Locate the cell with the specified text and output its [x, y] center coordinate. 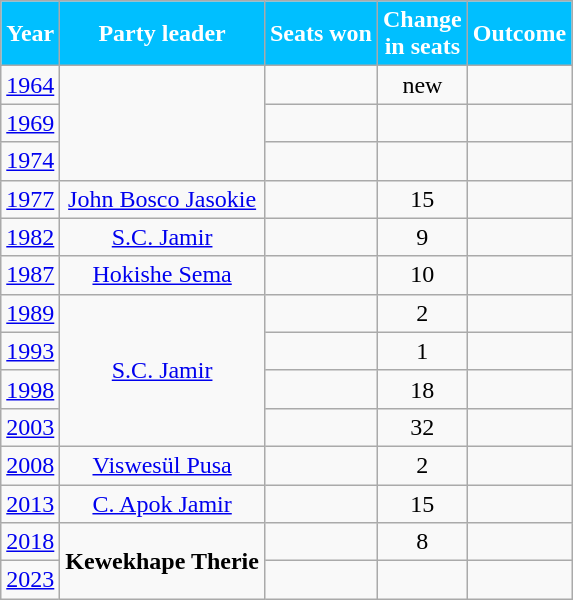
1987 [30, 275]
1977 [30, 199]
Viswesül Pusa [162, 465]
1993 [30, 351]
2013 [30, 503]
1969 [30, 123]
C. Apok Jamir [162, 503]
new [423, 85]
18 [423, 389]
8 [423, 542]
Seats won [320, 34]
1998 [30, 389]
2008 [30, 465]
Changein seats [423, 34]
John Bosco Jasokie [162, 199]
32 [423, 427]
9 [423, 237]
1982 [30, 237]
Hokishe Sema [162, 275]
2023 [30, 580]
2018 [30, 542]
10 [423, 275]
Year [30, 34]
1989 [30, 313]
1964 [30, 85]
1974 [30, 161]
Outcome [519, 34]
Party leader [162, 34]
2003 [30, 427]
1 [423, 351]
Kewekhape Therie [162, 561]
